Scan for the cell matching the given text and deliver its (X, Y) coordinate at center. 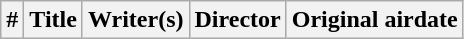
Writer(s) (136, 20)
Title (54, 20)
# (12, 20)
Original airdate (374, 20)
Director (238, 20)
